Determine the [X, Y] coordinate at the center of the cell enclosing the given text.  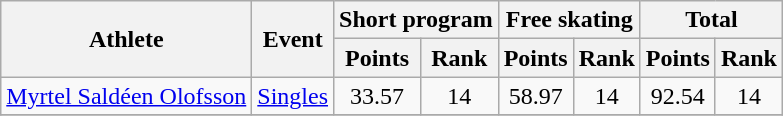
58.97 [536, 96]
Event [293, 39]
92.54 [678, 96]
33.57 [378, 96]
Athlete [126, 39]
Singles [293, 96]
Free skating [569, 20]
Myrtel Saldéen Olofsson [126, 96]
Short program [416, 20]
Total [711, 20]
